Locate the cell with the specified text and output its (X, Y) center coordinate. 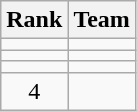
4 (34, 91)
Rank (34, 20)
Team (102, 20)
